Identify which cell holds the provided text, then report its (X, Y) central coordinate. 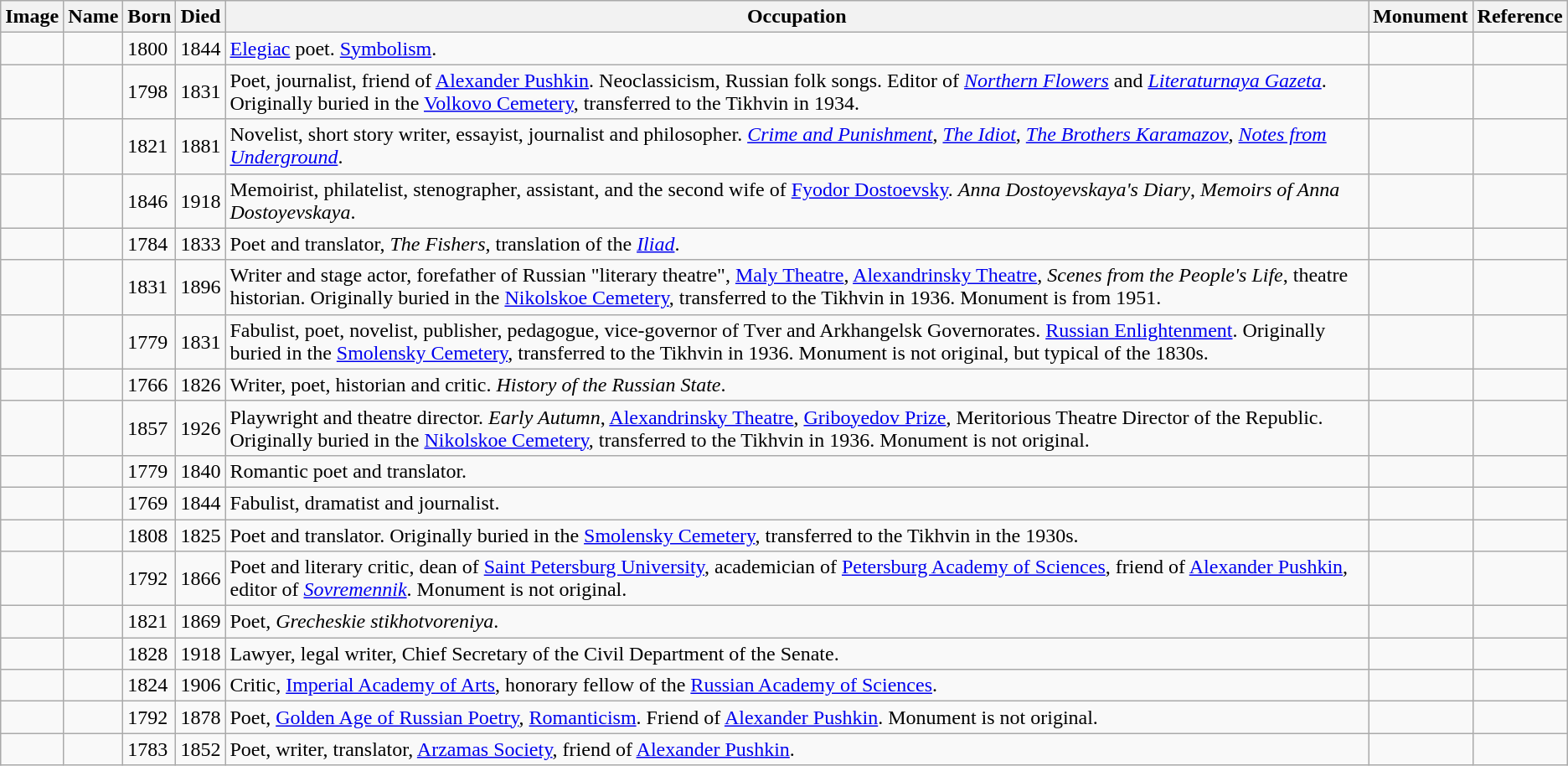
1846 (149, 201)
1833 (201, 244)
Elegiac poet. Symbolism. (797, 49)
Memoirist, philatelist, stenographer, assistant, and the second wife of Fyodor Dostoevsky. Anna Dostoyevskaya's Diary, Memoirs of Anna Dostoyevskaya. (797, 201)
Born (149, 17)
1798 (149, 92)
Poet and translator, The Fishers, translation of the Iliad. (797, 244)
Poet, writer, translator, Arzamas Society, friend of Alexander Pushkin. (797, 749)
1926 (201, 427)
Lawyer, legal writer, Chief Secretary of the Civil Department of the Senate. (797, 654)
Image (32, 17)
Romantic poet and translator. (797, 471)
1766 (149, 385)
1906 (201, 686)
1869 (201, 622)
Died (201, 17)
Name (94, 17)
1866 (201, 578)
Critic, Imperial Academy of Arts, honorary fellow of the Russian Academy of Sciences. (797, 686)
Monument (1421, 17)
1852 (201, 749)
Reference (1519, 17)
1800 (149, 49)
Fabulist, dramatist and journalist. (797, 503)
Writer, poet, historian and critic. History of the Russian State. (797, 385)
1769 (149, 503)
1896 (201, 287)
1857 (149, 427)
Poet and translator. Originally buried in the Smolensky Cemetery, transferred to the Tikhvin in the 1930s. (797, 536)
Poet, Grecheskie stikhotvoreniya. (797, 622)
1808 (149, 536)
1826 (201, 385)
Poet, Golden Age of Russian Poetry, Romanticism. Friend of Alexander Pushkin. Monument is not original. (797, 717)
1825 (201, 536)
1878 (201, 717)
1783 (149, 749)
1824 (149, 686)
1881 (201, 146)
1828 (149, 654)
Novelist, short story writer, essayist, journalist and philosopher. Crime and Punishment, The Idiot, The Brothers Karamazov, Notes from Underground. (797, 146)
Occupation (797, 17)
1840 (201, 471)
1784 (149, 244)
